Capture the cell that displays the provided text and extract its [X, Y] central coordinate. 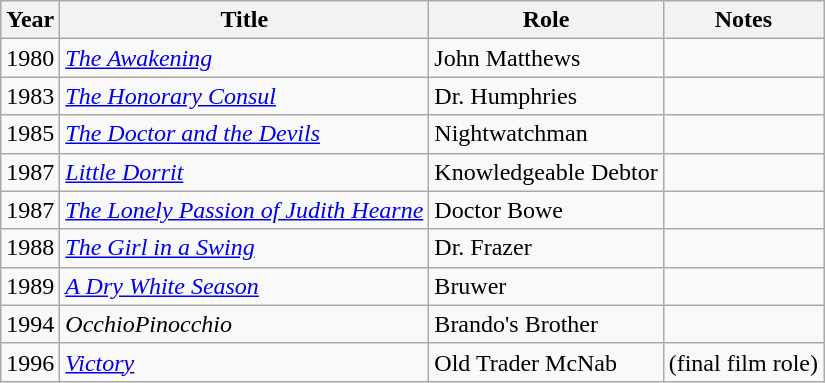
1980 [30, 58]
Doctor Bowe [546, 210]
1988 [30, 248]
The Doctor and the Devils [244, 134]
John Matthews [546, 58]
Nightwatchman [546, 134]
1989 [30, 286]
(final film role) [743, 362]
Little Dorrit [244, 172]
Victory [244, 362]
Title [244, 20]
Knowledgeable Debtor [546, 172]
1994 [30, 324]
Bruwer [546, 286]
Year [30, 20]
The Honorary Consul [244, 96]
The Awakening [244, 58]
Dr. Humphries [546, 96]
Notes [743, 20]
Role [546, 20]
Brando's Brother [546, 324]
1985 [30, 134]
OcchioPinocchio [244, 324]
1983 [30, 96]
Old Trader McNab [546, 362]
A Dry White Season [244, 286]
1996 [30, 362]
The Lonely Passion of Judith Hearne [244, 210]
Dr. Frazer [546, 248]
The Girl in a Swing [244, 248]
